Pinpoint the cell where the given text exists, returning its [x, y] midpoint coordinate. 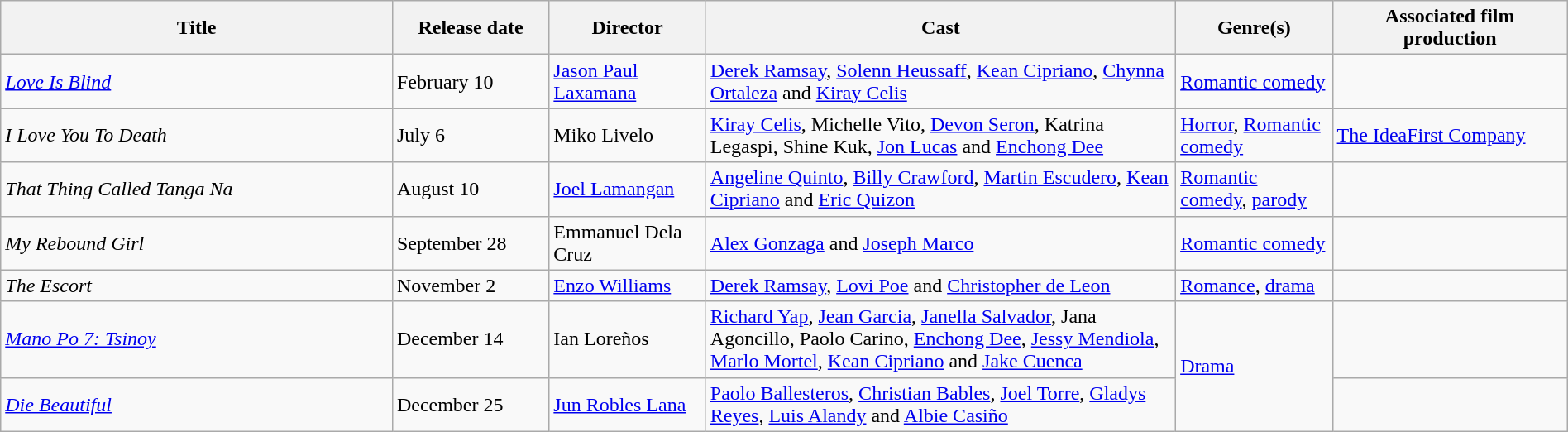
My Rebound Girl [197, 243]
Romantic comedy, parody [1254, 189]
Kiray Celis, Michelle Vito, Devon Seron, Katrina Legaspi, Shine Kuk, Jon Lucas and Enchong Dee [940, 136]
The Escort [197, 286]
Director [627, 28]
Joel Lamangan [627, 189]
Richard Yap, Jean Garcia, Janella Salvador, Jana Agoncillo, Paolo Carino, Enchong Dee, Jessy Mendiola, Marlo Mortel, Kean Cipriano and Jake Cuenca [940, 339]
Die Beautiful [197, 404]
I Love You To Death [197, 136]
Angeline Quinto, Billy Crawford, Martin Escudero, Kean Cipriano and Eric Quizon [940, 189]
The IdeaFirst Company [1450, 136]
Genre(s) [1254, 28]
August 10 [470, 189]
Alex Gonzaga and Joseph Marco [940, 243]
Title [197, 28]
Paolo Ballesteros, Christian Bables, Joel Torre, Gladys Reyes, Luis Alandy and Albie Casiño [940, 404]
Emmanuel Dela Cruz [627, 243]
July 6 [470, 136]
Jun Robles Lana [627, 404]
Ian Loreños [627, 339]
Jason Paul Laxamana [627, 81]
Love Is Blind [197, 81]
Associated film production [1450, 28]
Derek Ramsay, Lovi Poe and Christopher de Leon [940, 286]
Release date [470, 28]
Romance, drama [1254, 286]
That Thing Called Tanga Na [197, 189]
December 14 [470, 339]
December 25 [470, 404]
Mano Po 7: Tsinoy [197, 339]
November 2 [470, 286]
Derek Ramsay, Solenn Heussaff, Kean Cipriano, Chynna Ortaleza and Kiray Celis [940, 81]
Cast [940, 28]
September 28 [470, 243]
Drama [1254, 366]
Horror, Romantic comedy [1254, 136]
Miko Livelo [627, 136]
Enzo Williams [627, 286]
February 10 [470, 81]
